From the cell containing the given text, extract its center point as [x, y] coordinate. 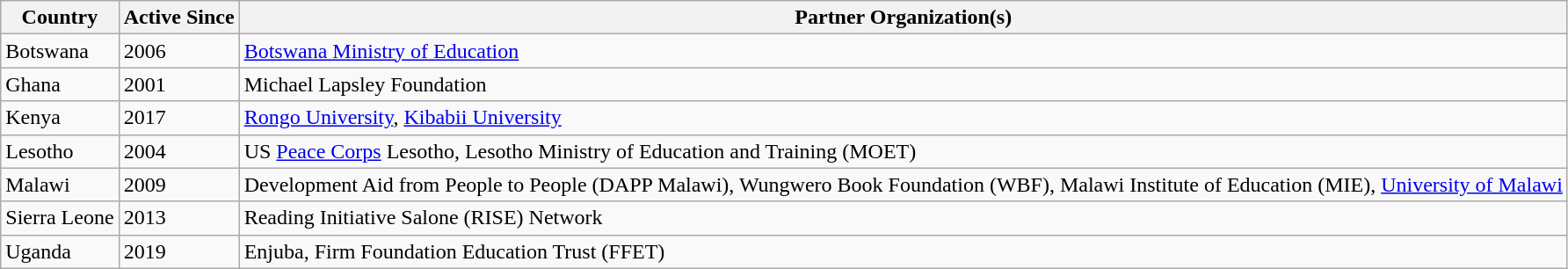
2017 [179, 118]
Lesotho [60, 151]
Botswana [60, 51]
Botswana Ministry of Education [904, 51]
Malawi [60, 185]
2004 [179, 151]
Development Aid from People to People (DAPP Malawi), Wungwero Book Foundation (WBF), Malawi Institute of Education (MIE), University of Malawi [904, 185]
Uganda [60, 251]
Sierra Leone [60, 218]
Rongo University, Kibabii University [904, 118]
2006 [179, 51]
2009 [179, 185]
Kenya [60, 118]
Michael Lapsley Foundation [904, 84]
Country [60, 18]
Active Since [179, 18]
US Peace Corps Lesotho, Lesotho Ministry of Education and Training (MOET) [904, 151]
2013 [179, 218]
Ghana [60, 84]
Enjuba, Firm Foundation Education Trust (FFET) [904, 251]
2001 [179, 84]
2019 [179, 251]
Reading Initiative Salone (RISE) Network [904, 218]
Partner Organization(s) [904, 18]
